Detect which cell encompasses the target text, then output its [X, Y] center coordinate. 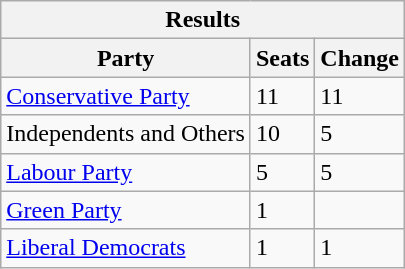
Party [126, 58]
Conservative Party [126, 96]
Independents and Others [126, 134]
Results [203, 20]
Green Party [126, 210]
10 [282, 134]
Change [360, 58]
Seats [282, 58]
Liberal Democrats [126, 248]
Labour Party [126, 172]
